Search for the cell housing the specified text and yield its (X, Y) center coordinate. 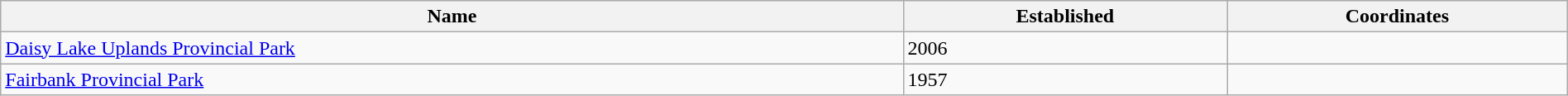
Name (452, 17)
Daisy Lake Uplands Provincial Park (452, 48)
1957 (1065, 79)
Coordinates (1398, 17)
Established (1065, 17)
2006 (1065, 48)
Fairbank Provincial Park (452, 79)
